Capture the cell that displays the provided text and extract its (x, y) central coordinate. 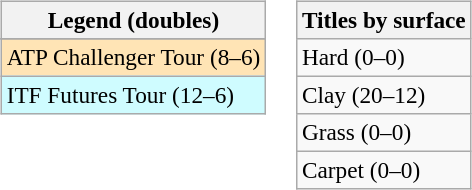
ITF Futures Tour (12–6) (133, 95)
Hard (0–0) (384, 57)
Titles by surface (384, 20)
Grass (0–0) (384, 133)
ATP Challenger Tour (8–6) (133, 57)
Carpet (0–0) (384, 171)
Clay (20–12) (384, 95)
Legend (doubles) (133, 20)
